Output the (x, y) coordinate of the center of the cell containing the given text.  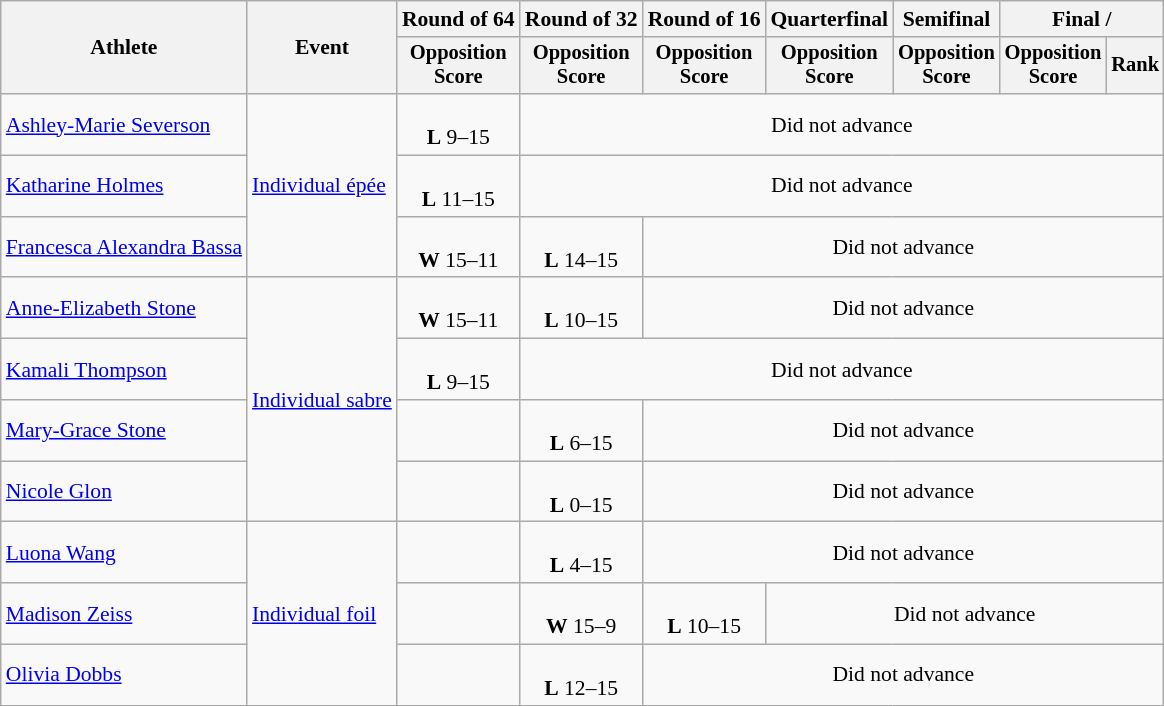
Luona Wang (124, 552)
Olivia Dobbs (124, 676)
Madison Zeiss (124, 614)
Quarterfinal (829, 19)
Kamali Thompson (124, 370)
L 12–15 (582, 676)
W 15–9 (582, 614)
Round of 16 (704, 19)
L 14–15 (582, 248)
Ashley-Marie Severson (124, 124)
Final / (1082, 19)
L 0–15 (582, 492)
L 6–15 (582, 430)
Mary-Grace Stone (124, 430)
Athlete (124, 48)
Rank (1135, 66)
Individual sabre (322, 400)
Nicole Glon (124, 492)
Anne-Elizabeth Stone (124, 308)
Round of 64 (458, 19)
Individual foil (322, 614)
Francesca Alexandra Bassa (124, 248)
Round of 32 (582, 19)
Individual épée (322, 186)
L 4–15 (582, 552)
Event (322, 48)
Katharine Holmes (124, 186)
Semifinal (946, 19)
L 11–15 (458, 186)
